Output the (x, y) coordinate of the center of the cell containing the given text.  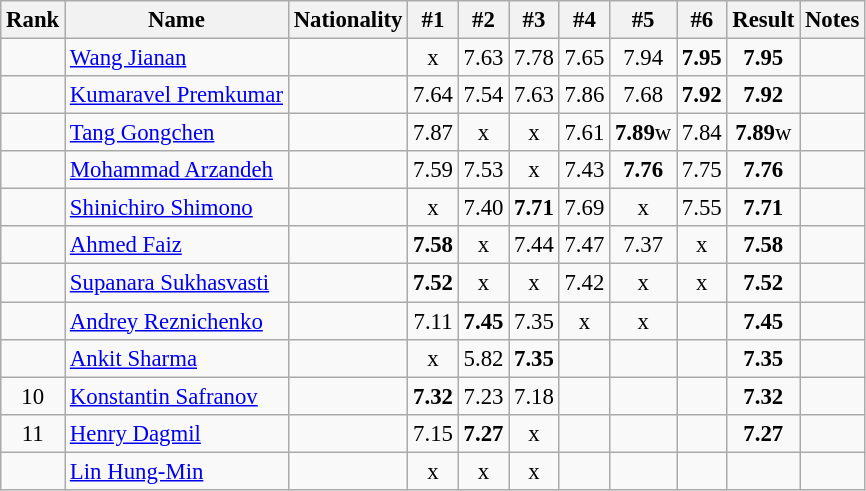
7.61 (584, 133)
#2 (483, 20)
7.18 (534, 396)
Supanara Sukhasvasti (177, 283)
#3 (534, 20)
7.42 (584, 283)
#4 (584, 20)
11 (33, 433)
Kumaravel Premkumar (177, 95)
Result (764, 20)
7.43 (584, 170)
7.59 (433, 170)
Tang Gongchen (177, 133)
Name (177, 20)
7.75 (702, 170)
#1 (433, 20)
7.78 (534, 58)
7.53 (483, 170)
#6 (702, 20)
Lin Hung-Min (177, 471)
Ahmed Faiz (177, 245)
7.23 (483, 396)
7.86 (584, 95)
Wang Jianan (177, 58)
7.94 (644, 58)
7.37 (644, 245)
7.40 (483, 208)
Notes (832, 20)
Nationality (348, 20)
7.15 (433, 433)
Andrey Reznichenko (177, 321)
7.47 (584, 245)
7.55 (702, 208)
7.64 (433, 95)
7.84 (702, 133)
7.68 (644, 95)
7.65 (584, 58)
Henry Dagmil (177, 433)
Mohammad Arzandeh (177, 170)
7.69 (584, 208)
10 (33, 396)
7.11 (433, 321)
7.44 (534, 245)
Konstantin Safranov (177, 396)
#5 (644, 20)
Rank (33, 20)
7.54 (483, 95)
7.87 (433, 133)
Ankit Sharma (177, 358)
5.82 (483, 358)
Shinichiro Shimono (177, 208)
